Locate the cell with the specified text and output its (x, y) center coordinate. 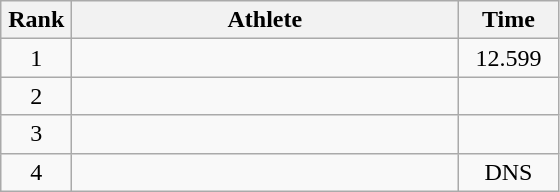
12.599 (508, 58)
4 (36, 172)
DNS (508, 172)
Time (508, 20)
3 (36, 134)
Athlete (265, 20)
Rank (36, 20)
2 (36, 96)
1 (36, 58)
